Find where the given text appears and provide that cell's center as (x, y) coordinate. 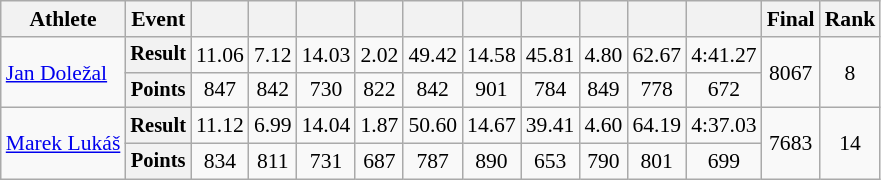
847 (220, 90)
653 (550, 162)
890 (492, 162)
790 (603, 162)
849 (603, 90)
784 (550, 90)
2.02 (379, 55)
730 (326, 90)
699 (724, 162)
822 (379, 90)
39.41 (550, 126)
11.06 (220, 55)
62.67 (656, 55)
834 (220, 162)
6.99 (273, 126)
4.60 (603, 126)
901 (492, 90)
45.81 (550, 55)
4.80 (603, 55)
Event (158, 19)
14.03 (326, 55)
8 (850, 72)
49.42 (432, 55)
7.12 (273, 55)
731 (326, 162)
787 (432, 162)
Jan Doležal (64, 72)
672 (724, 90)
14 (850, 144)
50.60 (432, 126)
7683 (791, 144)
Athlete (64, 19)
Marek Lukáš (64, 144)
Rank (850, 19)
811 (273, 162)
1.87 (379, 126)
14.04 (326, 126)
8067 (791, 72)
11.12 (220, 126)
64.19 (656, 126)
801 (656, 162)
14.67 (492, 126)
687 (379, 162)
14.58 (492, 55)
Final (791, 19)
4:41.27 (724, 55)
778 (656, 90)
4:37.03 (724, 126)
